Search for the cell housing the specified text and yield its [X, Y] center coordinate. 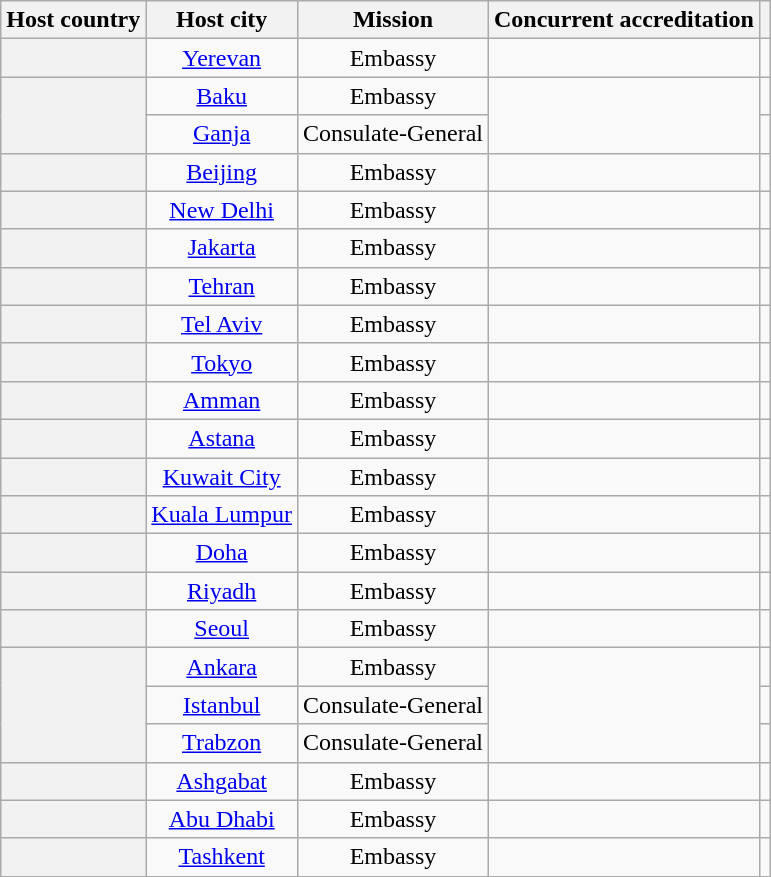
Kuwait City [222, 477]
Mission [392, 20]
Tehran [222, 286]
Yerevan [222, 58]
Trabzon [222, 743]
Ganja [222, 134]
New Delhi [222, 210]
Amman [222, 400]
Beijing [222, 172]
Baku [222, 96]
Astana [222, 438]
Istanbul [222, 705]
Abu Dhabi [222, 819]
Concurrent accreditation [624, 20]
Riyadh [222, 591]
Kuala Lumpur [222, 515]
Host city [222, 20]
Tashkent [222, 857]
Ankara [222, 667]
Tel Aviv [222, 324]
Tokyo [222, 362]
Host country [74, 20]
Ashgabat [222, 781]
Jakarta [222, 248]
Seoul [222, 629]
Doha [222, 553]
